Identify which cell holds the provided text, then report its (x, y) central coordinate. 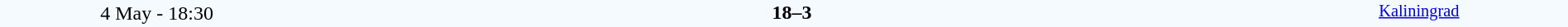
18–3 (791, 12)
4 May - 18:30 (157, 13)
Kaliningrad (1419, 13)
